From the cell containing the given text, extract its center point as [X, Y] coordinate. 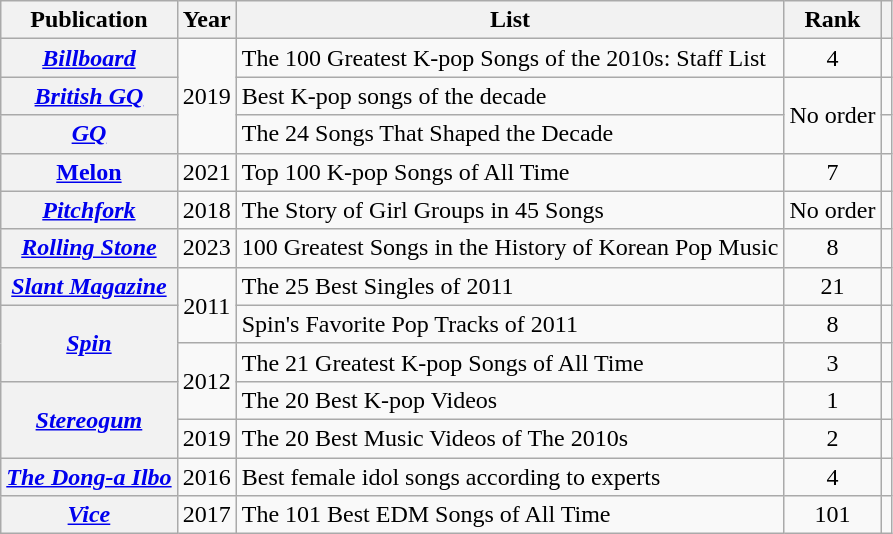
The Dong-a Ilbo [89, 477]
Stereogum [89, 419]
Spin's Favorite Pop Tracks of 2011 [510, 324]
Pitchfork [89, 210]
List [510, 20]
GQ [89, 134]
The 20 Best K-pop Videos [510, 400]
2021 [206, 172]
2017 [206, 515]
1 [832, 400]
2011 [206, 305]
2012 [206, 381]
Slant Magazine [89, 286]
The 25 Best Singles of 2011 [510, 286]
British GQ [89, 96]
100 Greatest Songs in the History of Korean Pop Music [510, 248]
Vice [89, 515]
2023 [206, 248]
Year [206, 20]
Top 100 K-pop Songs of All Time [510, 172]
2016 [206, 477]
Rank [832, 20]
The 21 Greatest K-pop Songs of All Time [510, 362]
Publication [89, 20]
Melon [89, 172]
Best K-pop songs of the decade [510, 96]
The 100 Greatest K-pop Songs of the 2010s: Staff List [510, 58]
2 [832, 438]
7 [832, 172]
The 20 Best Music Videos of The 2010s [510, 438]
Spin [89, 343]
Rolling Stone [89, 248]
The Story of Girl Groups in 45 Songs [510, 210]
21 [832, 286]
3 [832, 362]
Best female idol songs according to experts [510, 477]
The 101 Best EDM Songs of All Time [510, 515]
101 [832, 515]
2018 [206, 210]
The 24 Songs That Shaped the Decade [510, 134]
Billboard [89, 58]
